Find where the given text appears and provide that cell's center as [X, Y] coordinate. 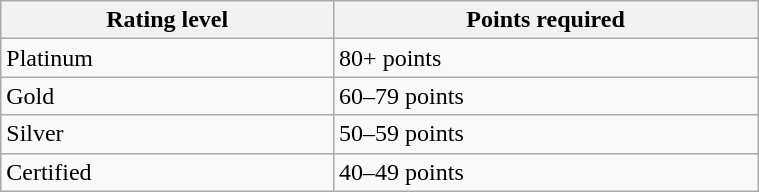
Silver [168, 134]
80+ points [546, 58]
60–79 points [546, 96]
50–59 points [546, 134]
Platinum [168, 58]
40–49 points [546, 172]
Certified [168, 172]
Points required [546, 20]
Rating level [168, 20]
Gold [168, 96]
